Provide the (x, y) coordinate of the cell's center where the given text is located.  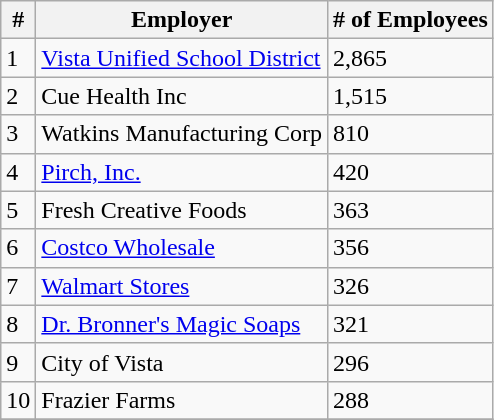
Frazier Farms (182, 400)
Cue Health Inc (182, 96)
356 (411, 248)
Watkins Manufacturing Corp (182, 134)
6 (18, 248)
# of Employees (411, 20)
# (18, 20)
296 (411, 362)
Pirch, Inc. (182, 172)
7 (18, 286)
288 (411, 400)
Employer (182, 20)
Walmart Stores (182, 286)
Dr. Bronner's Magic Soaps (182, 324)
810 (411, 134)
363 (411, 210)
3 (18, 134)
2 (18, 96)
10 (18, 400)
Fresh Creative Foods (182, 210)
5 (18, 210)
1,515 (411, 96)
Vista Unified School District (182, 58)
1 (18, 58)
4 (18, 172)
321 (411, 324)
City of Vista (182, 362)
8 (18, 324)
2,865 (411, 58)
9 (18, 362)
Costco Wholesale (182, 248)
420 (411, 172)
326 (411, 286)
